Detect which cell encompasses the target text, then output its (X, Y) center coordinate. 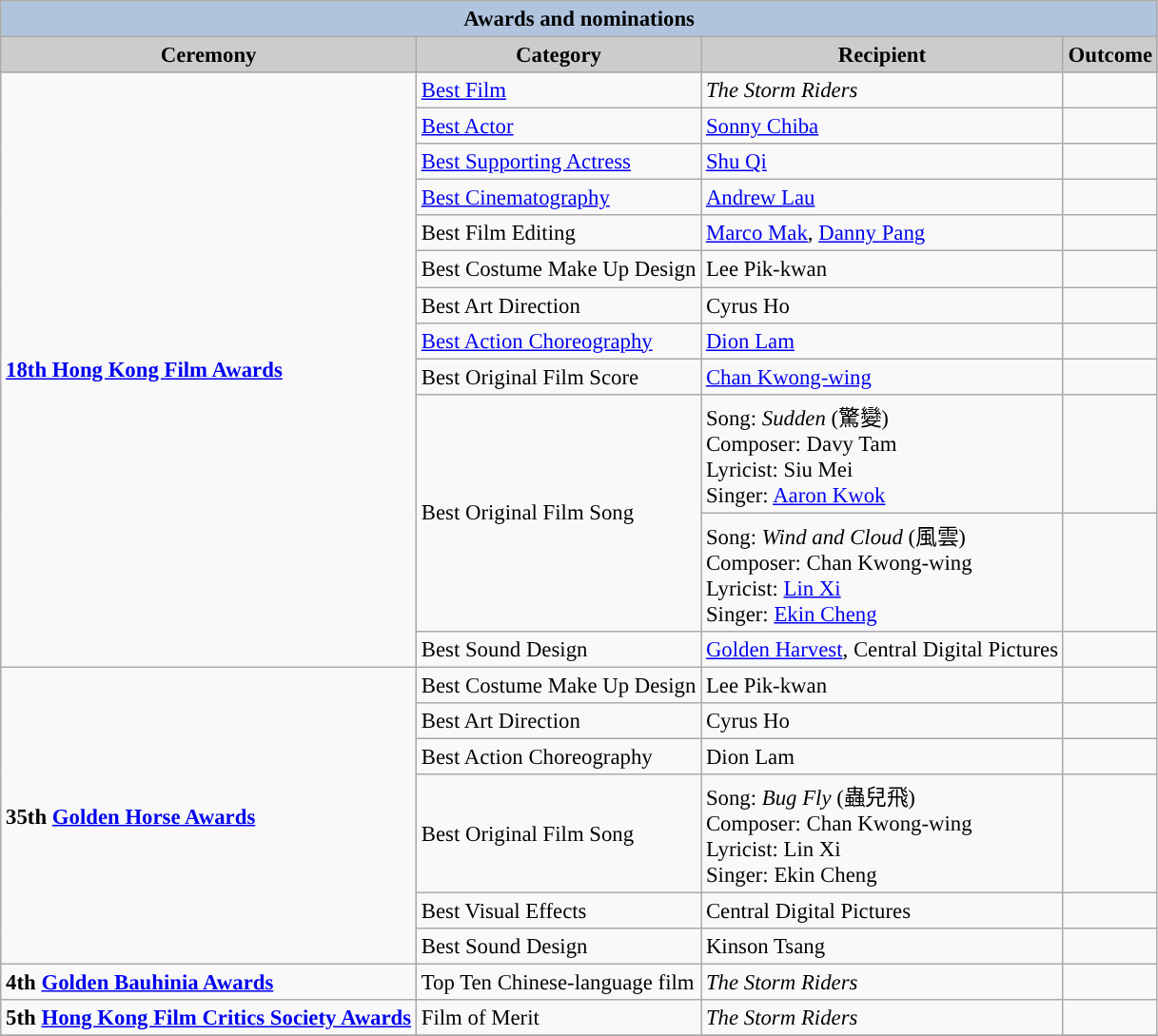
Andrew Lau (883, 198)
35th Golden Horse Awards (209, 816)
Best Actor (558, 127)
Song: Wind and Cloud (風雲)Composer: Chan Kwong-wing Lyricist: Lin Xi Singer: Ekin Cheng (883, 573)
Song: Bug Fly (蟲兒飛)Composer: Chan Kwong-wing Lyricist: Lin Xi Singer: Ekin Cheng (883, 833)
Song: Sudden (驚變)Composer: Davy Tam Lyricist: Siu Mei Singer: Aaron Kwok (883, 453)
5th Hong Kong Film Critics Society Awards (209, 1018)
Central Digital Pictures (883, 911)
Chan Kwong-wing (883, 377)
Best Visual Effects (558, 911)
Recipient (883, 55)
Ceremony (209, 55)
Awards and nominations (579, 19)
Best Film Editing (558, 233)
Kinson Tsang (883, 947)
Best Cinematography (558, 198)
Film of Merit (558, 1018)
Outcome (1109, 55)
Golden Harvest, Central Digital Pictures (883, 650)
Best Supporting Actress (558, 162)
Top Ten Chinese-language film (558, 983)
Shu Qi (883, 162)
Best Original Film Score (558, 377)
18th Hong Kong Film Awards (209, 369)
Category (558, 55)
4th Golden Bauhinia Awards (209, 983)
Sonny Chiba (883, 127)
Best Film (558, 90)
Marco Mak, Danny Pang (883, 233)
